Provide the [x, y] coordinate of the cell's center where the given text is located.  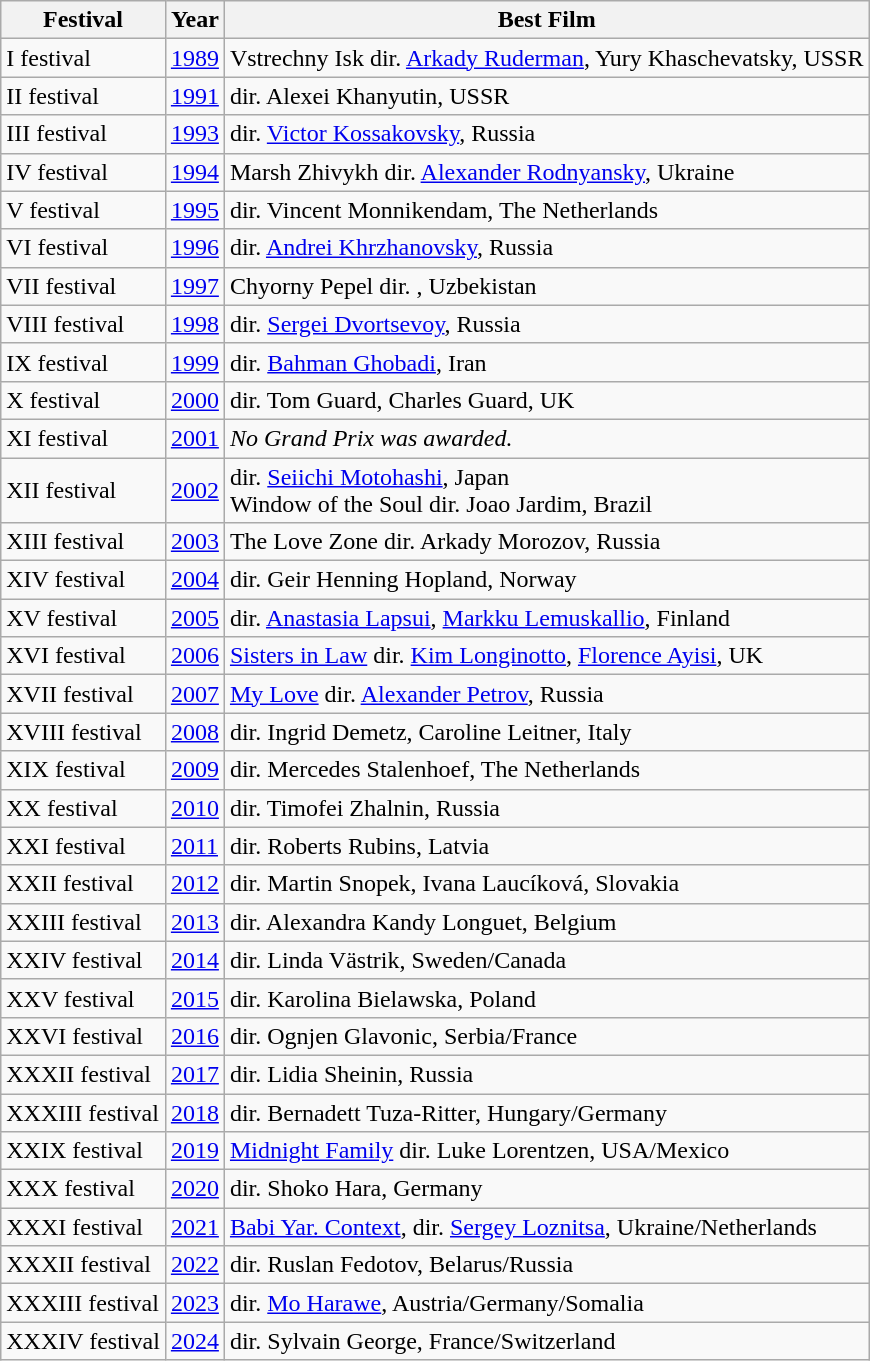
XI festival [84, 438]
2008 [194, 732]
IV festival [84, 172]
dir. Ognjen Glavonic, Serbia/France [546, 1036]
XVII festival [84, 694]
dir. Bahman Ghobadi, Iran [546, 362]
dir. Karolina Bielawska, Poland [546, 998]
XXIII festival [84, 922]
2011 [194, 846]
2024 [194, 1341]
XXI festival [84, 846]
Best Film [546, 20]
XV festival [84, 618]
Marsh Zhivykh dir. Alexander Rodnyansky, Ukraine [546, 172]
X festival [84, 400]
XVI festival [84, 656]
1993 [194, 134]
2003 [194, 542]
VII festival [84, 286]
dir. Alexei Khanyutin, USSR [546, 96]
2017 [194, 1074]
1996 [194, 248]
The Love Zone dir. Arkady Morozov, Russia [546, 542]
dir. Geir Henning Hopland, Norway [546, 580]
XXIV festival [84, 960]
dir. Mercedes Stalenhoef, The Netherlands [546, 770]
2016 [194, 1036]
1998 [194, 324]
Sisters in Law dir. Kim Longinotto, Florence Ayisi, UK [546, 656]
Midnight Family dir. Luke Lorentzen, USA/Mexico [546, 1151]
Babi Yar. Context, dir. Sergey Loznitsa, Ukraine/Netherlands [546, 1227]
XXII festival [84, 884]
2015 [194, 998]
XXX festival [84, 1189]
1995 [194, 210]
2014 [194, 960]
XXV festival [84, 998]
XXXIV festival [84, 1341]
dir. Mo Harawe, Austria/Germany/Somalia [546, 1303]
VI festival [84, 248]
XX festival [84, 808]
2018 [194, 1113]
My Love dir. Alexander Petrov, Russia [546, 694]
2005 [194, 618]
dir. Sylvain George, France/Switzerland [546, 1341]
dir. Alexandra Kandy Longuet, Belgium [546, 922]
1997 [194, 286]
dir. Seiichi Motohashi, Japan Window of the Soul dir. Joao Jardim, Brazil [546, 490]
1994 [194, 172]
2009 [194, 770]
No Grand Prix was awarded. [546, 438]
Vstrechny Isk dir. Arkady Ruderman, Yury Khaschevatsky, USSR [546, 58]
2019 [194, 1151]
2010 [194, 808]
dir. Ruslan Fedotov, Belarus/Russia [546, 1265]
dir. Andrei Khrzhanovsky, Russia [546, 248]
2000 [194, 400]
dir. Shoko Hara, Germany [546, 1189]
2023 [194, 1303]
I festival [84, 58]
Festival [84, 20]
2021 [194, 1227]
dir. Martin Snopek, Ivana Laucíková, Slovakia [546, 884]
XXXI festival [84, 1227]
dir. Lidia Sheinin, Russia [546, 1074]
III festival [84, 134]
VIII festival [84, 324]
XIII festival [84, 542]
XXIX festival [84, 1151]
dir. Timofei Zhalnin, Russia [546, 808]
2004 [194, 580]
2006 [194, 656]
2013 [194, 922]
dir. Ingrid Demetz, Caroline Leitner, Italy [546, 732]
II festival [84, 96]
Year [194, 20]
V festival [84, 210]
XVIII festival [84, 732]
2020 [194, 1189]
IX festival [84, 362]
dir. Vincent Monnikendam, The Netherlands [546, 210]
2007 [194, 694]
2002 [194, 490]
XIX festival [84, 770]
1989 [194, 58]
1991 [194, 96]
XII festival [84, 490]
2001 [194, 438]
XXVI festival [84, 1036]
dir. Anastasia Lapsui, Markku Lemuskallio, Finland [546, 618]
dir. Sergei Dvortsevoy, Russia [546, 324]
2012 [194, 884]
XIV festival [84, 580]
dir. Victor Kossakovsky, Russia [546, 134]
Chyorny Pepel dir. , Uzbekistan [546, 286]
1999 [194, 362]
dir. Bernadett Tuza‐Ritter, Hungary/Germany [546, 1113]
dir. Linda Västrik, Sweden/Canada [546, 960]
2022 [194, 1265]
dir. Tom Guard, Charles Guard, UK [546, 400]
dir. Roberts Rubins, Latvia [546, 846]
